Search for the cell housing the specified text and yield its (X, Y) center coordinate. 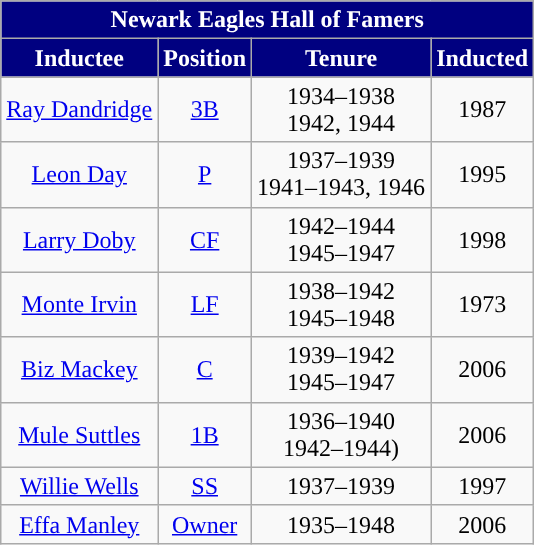
Monte Irvin (80, 304)
1937–1939 (342, 486)
1935–1948 (342, 524)
1936–19401942–1944) (342, 434)
1937–19391941–1943, 1946 (342, 174)
1987 (482, 110)
Effa Manley (80, 524)
1998 (482, 240)
Mule Suttles (80, 434)
P (205, 174)
Larry Doby (80, 240)
1B (205, 434)
1934–19381942, 1944 (342, 110)
C (205, 370)
Inductee (80, 58)
Newark Eagles Hall of Famers (268, 20)
Owner (205, 524)
1973 (482, 304)
CF (205, 240)
1995 (482, 174)
SS (205, 486)
3B (205, 110)
Willie Wells (80, 486)
Position (205, 58)
Leon Day (80, 174)
Biz Mackey (80, 370)
Inducted (482, 58)
Tenure (342, 58)
LF (205, 304)
1939–19421945–1947 (342, 370)
1942–19441945–1947 (342, 240)
1938–19421945–1948 (342, 304)
Ray Dandridge (80, 110)
1997 (482, 486)
